Locate the cell with the specified text and output its [x, y] center coordinate. 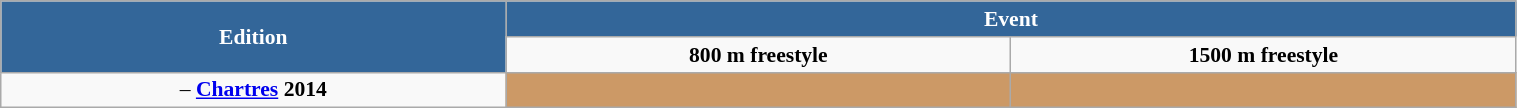
– Chartres 2014 [254, 90]
1500 m freestyle [1264, 55]
Edition [254, 36]
Event [1011, 19]
800 m freestyle [758, 55]
